Output the [x, y] coordinate of the center of the cell containing the given text.  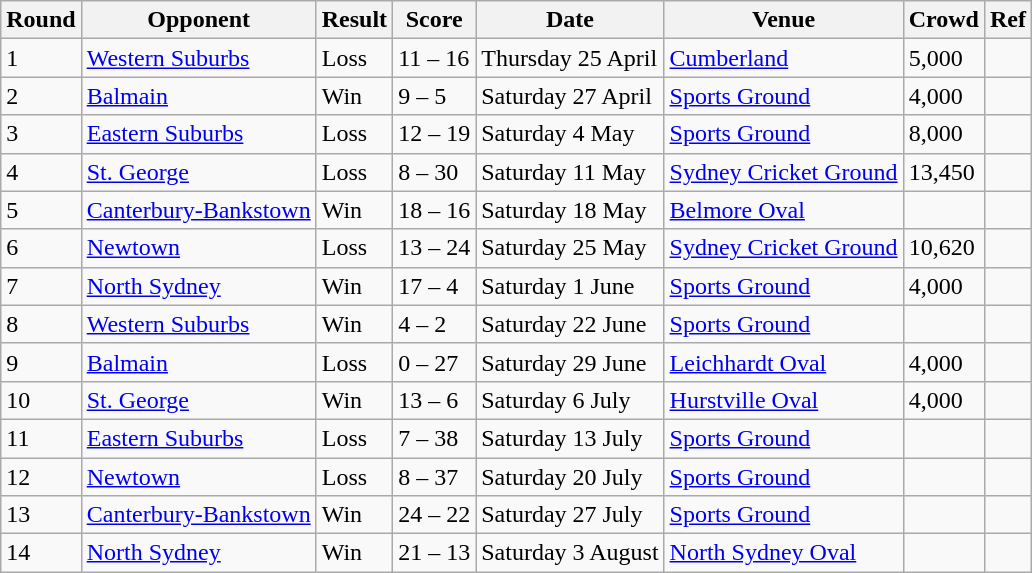
8 [41, 324]
Saturday 1 June [570, 286]
Saturday 27 April [570, 96]
Saturday 4 May [570, 134]
13,450 [944, 172]
Hurstville Oval [784, 400]
Saturday 29 June [570, 362]
Cumberland [784, 58]
Saturday 3 August [570, 553]
11 – 16 [434, 58]
5,000 [944, 58]
4 [41, 172]
Belmore Oval [784, 210]
Leichhardt Oval [784, 362]
12 [41, 477]
3 [41, 134]
Saturday 18 May [570, 210]
6 [41, 248]
Round [41, 20]
Thursday 25 April [570, 58]
4 – 2 [434, 324]
9 [41, 362]
10 [41, 400]
Saturday 13 July [570, 438]
Crowd [944, 20]
North Sydney Oval [784, 553]
8,000 [944, 134]
13 – 6 [434, 400]
24 – 22 [434, 515]
8 – 30 [434, 172]
Score [434, 20]
10,620 [944, 248]
Opponent [198, 20]
7 [41, 286]
18 – 16 [434, 210]
Ref [1008, 20]
Saturday 25 May [570, 248]
8 – 37 [434, 477]
Date [570, 20]
5 [41, 210]
14 [41, 553]
Saturday 27 July [570, 515]
7 – 38 [434, 438]
12 – 19 [434, 134]
0 – 27 [434, 362]
13 [41, 515]
11 [41, 438]
21 – 13 [434, 553]
Result [354, 20]
1 [41, 58]
17 – 4 [434, 286]
Saturday 6 July [570, 400]
2 [41, 96]
Venue [784, 20]
13 – 24 [434, 248]
9 – 5 [434, 96]
Saturday 11 May [570, 172]
Saturday 22 June [570, 324]
Saturday 20 July [570, 477]
